Find where the given text appears and provide that cell's center as (x, y) coordinate. 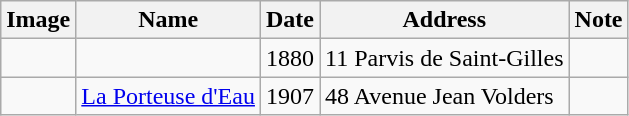
11 Parvis de Saint-Gilles (444, 58)
Note (598, 20)
La Porteuse d'Eau (168, 96)
Date (290, 20)
Image (38, 20)
Name (168, 20)
1880 (290, 58)
48 Avenue Jean Volders (444, 96)
Address (444, 20)
1907 (290, 96)
